Extract the [X, Y] coordinate from the center of the cell holding the provided text.  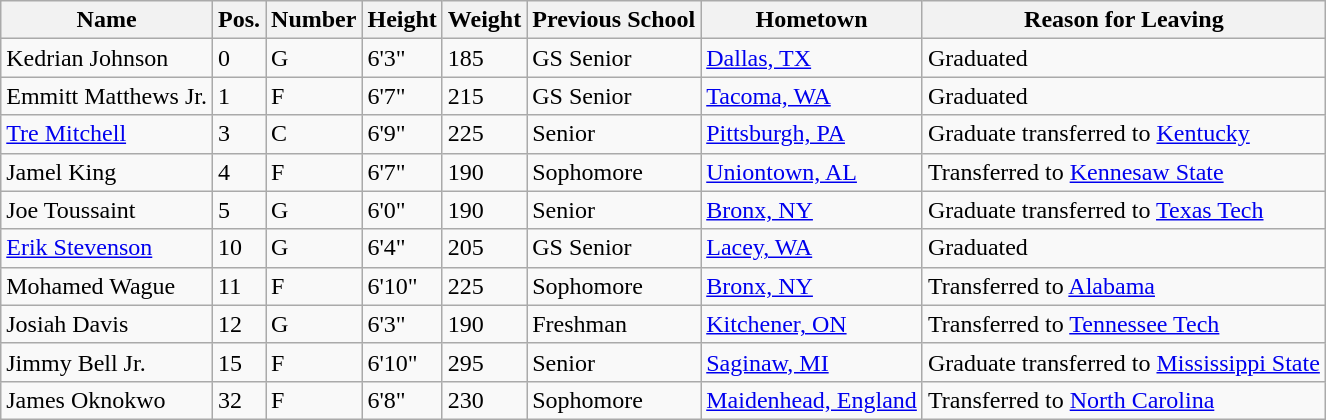
Kitchener, ON [812, 324]
Tre Mitchell [107, 134]
Josiah Davis [107, 324]
C [314, 134]
6'9" [402, 134]
Transferred to Tennessee Tech [1124, 324]
Emmitt Matthews Jr. [107, 96]
5 [238, 210]
205 [484, 248]
Previous School [614, 20]
Jamel King [107, 172]
Lacey, WA [812, 248]
Pittsburgh, PA [812, 134]
295 [484, 362]
Saginaw, MI [812, 362]
Graduate transferred to Texas Tech [1124, 210]
3 [238, 134]
Hometown [812, 20]
Weight [484, 20]
Uniontown, AL [812, 172]
Transferred to Alabama [1124, 286]
6'0" [402, 210]
Transferred to Kennesaw State [1124, 172]
12 [238, 324]
0 [238, 58]
Graduate transferred to Mississippi State [1124, 362]
10 [238, 248]
Name [107, 20]
32 [238, 400]
Number [314, 20]
4 [238, 172]
Dallas, TX [812, 58]
11 [238, 286]
6'8" [402, 400]
Pos. [238, 20]
Mohamed Wague [107, 286]
Joe Toussaint [107, 210]
Jimmy Bell Jr. [107, 362]
6'4" [402, 248]
Graduate transferred to Kentucky [1124, 134]
Erik Stevenson [107, 248]
215 [484, 96]
Reason for Leaving [1124, 20]
Tacoma, WA [812, 96]
185 [484, 58]
230 [484, 400]
Height [402, 20]
1 [238, 96]
15 [238, 362]
Maidenhead, England [812, 400]
Transferred to North Carolina [1124, 400]
James Oknokwo [107, 400]
Kedrian Johnson [107, 58]
Freshman [614, 324]
